Output the (X, Y) coordinate of the center of the cell containing the given text.  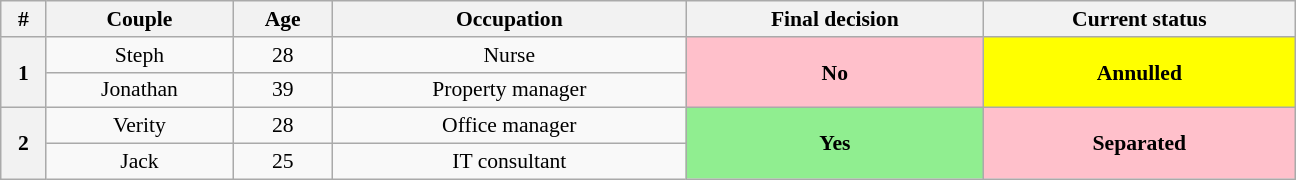
Final decision (834, 19)
Age (282, 19)
39 (282, 90)
Jonathan (140, 90)
Property manager (509, 90)
Nurse (509, 55)
Yes (834, 144)
Steph (140, 55)
Separated (1139, 144)
Current status (1139, 19)
IT consultant (509, 162)
25 (282, 162)
2 (24, 144)
# (24, 19)
Annulled (1139, 72)
Office manager (509, 126)
Couple (140, 19)
Verity (140, 126)
No (834, 72)
1 (24, 72)
Occupation (509, 19)
Jack (140, 162)
